From the cell containing the given text, extract its center point as (X, Y) coordinate. 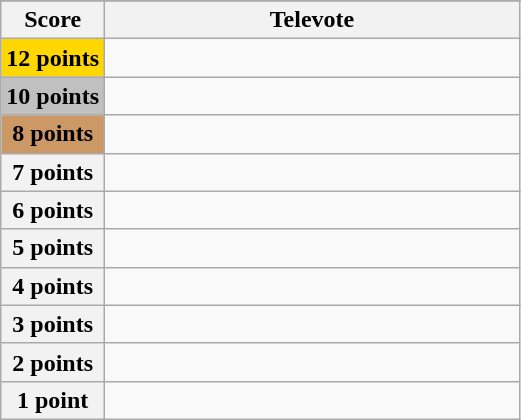
7 points (53, 172)
12 points (53, 58)
6 points (53, 210)
10 points (53, 96)
3 points (53, 324)
Televote (312, 20)
1 point (53, 400)
8 points (53, 134)
2 points (53, 362)
Score (53, 20)
4 points (53, 286)
5 points (53, 248)
